Determine the [x, y] coordinate at the center of the cell enclosing the given text.  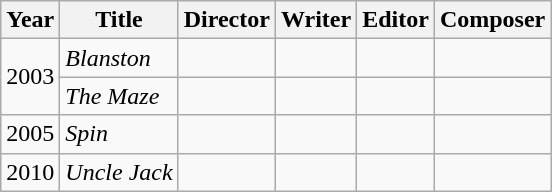
Writer [316, 20]
Title [119, 20]
Composer [492, 20]
The Maze [119, 96]
2005 [30, 134]
2003 [30, 77]
Director [226, 20]
Uncle Jack [119, 172]
Spin [119, 134]
Year [30, 20]
2010 [30, 172]
Blanston [119, 58]
Editor [396, 20]
